Determine the (X, Y) coordinate at the center of the cell enclosing the given text.  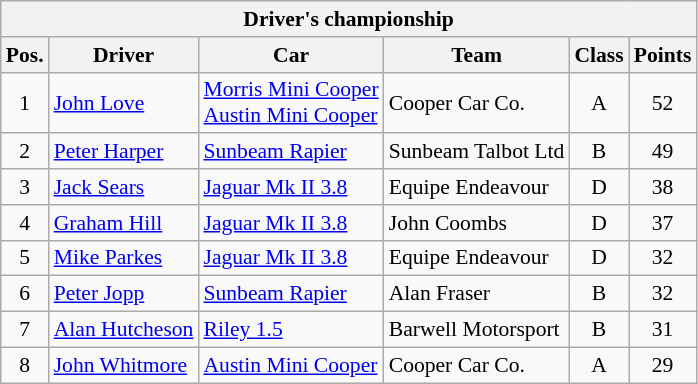
Car (290, 55)
52 (663, 102)
Barwell Motorsport (477, 330)
Graham Hill (124, 223)
3 (25, 187)
Sunbeam Talbot Ltd (477, 152)
Mike Parkes (124, 258)
Peter Jopp (124, 294)
2 (25, 152)
7 (25, 330)
Alan Hutcheson (124, 330)
Alan Fraser (477, 294)
31 (663, 330)
38 (663, 187)
John Love (124, 102)
John Whitmore (124, 365)
4 (25, 223)
Class (598, 55)
Team (477, 55)
Driver's championship (349, 19)
Points (663, 55)
6 (25, 294)
29 (663, 365)
Riley 1.5 (290, 330)
1 (25, 102)
5 (25, 258)
Morris Mini CooperAustin Mini Cooper (290, 102)
John Coombs (477, 223)
Driver (124, 55)
Jack Sears (124, 187)
37 (663, 223)
8 (25, 365)
Pos. (25, 55)
Peter Harper (124, 152)
49 (663, 152)
Austin Mini Cooper (290, 365)
